Detect which cell encompasses the target text, then output its (X, Y) center coordinate. 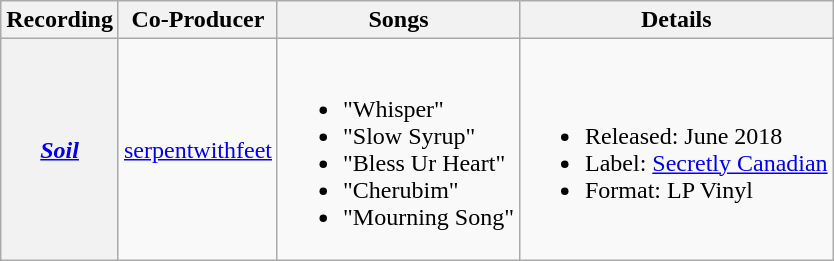
Songs (398, 20)
Released: June 2018Label: Secretly CanadianFormat: LP Vinyl (676, 150)
serpentwithfeet (198, 150)
Details (676, 20)
Co-Producer (198, 20)
"Whisper""Slow Syrup""Bless Ur Heart""Cherubim""Mourning Song" (398, 150)
Soil (60, 150)
Recording (60, 20)
